Determine the [X, Y] coordinate at the center of the cell enclosing the given text.  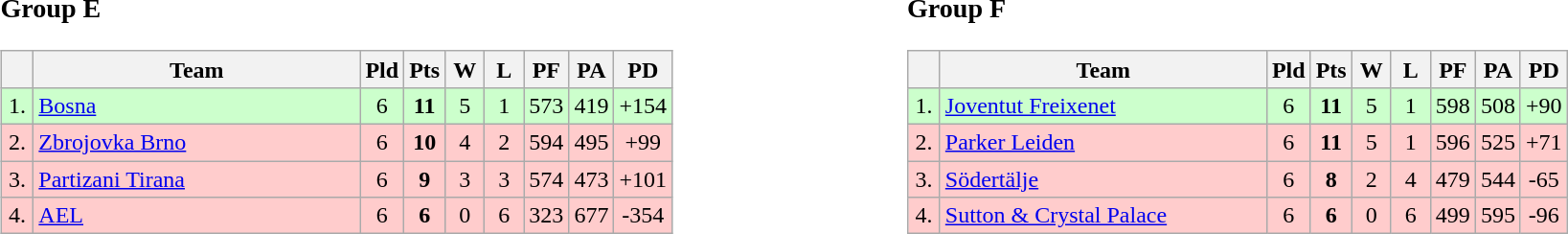
508 [1498, 105]
10 [425, 143]
+90 [1544, 105]
+99 [644, 143]
Bosna [197, 105]
Parker Leiden [1103, 143]
499 [1452, 216]
Zbrojovka Brno [197, 143]
Partizani Tirana [197, 179]
8 [1331, 179]
525 [1498, 143]
-354 [644, 216]
595 [1498, 216]
9 [425, 179]
Joventut Freixenet [1103, 105]
495 [592, 143]
479 [1452, 179]
598 [1452, 105]
594 [546, 143]
+71 [1544, 143]
Sutton & Crystal Palace [1103, 216]
596 [1452, 143]
AEL [197, 216]
419 [592, 105]
+101 [644, 179]
574 [546, 179]
473 [592, 179]
-65 [1544, 179]
323 [546, 216]
+154 [644, 105]
573 [546, 105]
544 [1498, 179]
677 [592, 216]
Södertälje [1103, 179]
-96 [1544, 216]
